Capture the cell that displays the provided text and extract its [x, y] central coordinate. 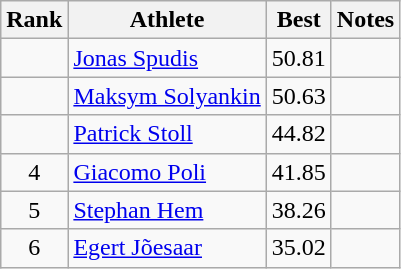
5 [34, 210]
44.82 [298, 134]
Patrick Stoll [167, 134]
Giacomo Poli [167, 172]
Athlete [167, 20]
Rank [34, 20]
41.85 [298, 172]
6 [34, 248]
50.81 [298, 58]
Stephan Hem [167, 210]
Jonas Spudis [167, 58]
50.63 [298, 96]
Egert Jõesaar [167, 248]
Maksym Solyankin [167, 96]
35.02 [298, 248]
Notes [365, 20]
4 [34, 172]
Best [298, 20]
38.26 [298, 210]
